Identify which cell holds the provided text, then report its [x, y] central coordinate. 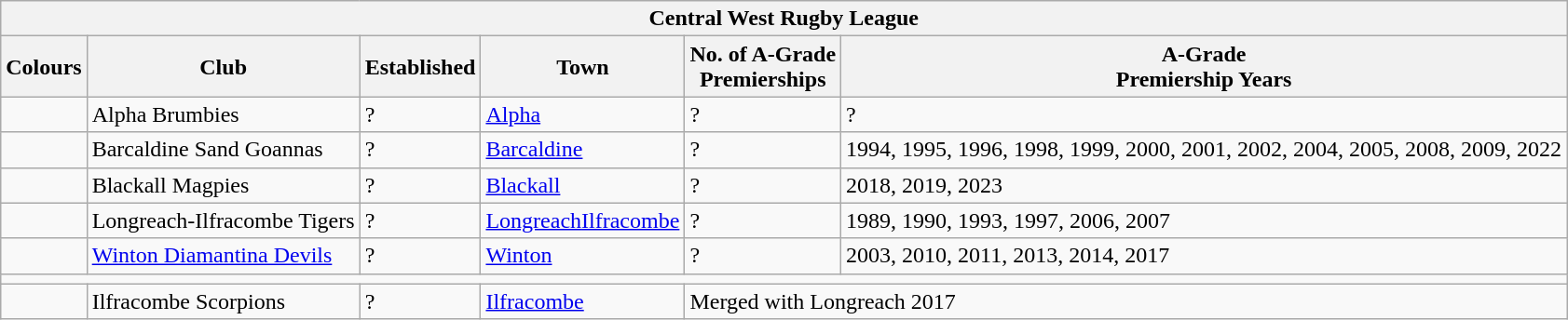
Established [420, 67]
Ilfracombe [583, 301]
Alpha Brumbies [224, 114]
Town [583, 67]
Winton Diamantina Devils [224, 256]
2018, 2019, 2023 [1204, 185]
Colours [44, 67]
Club [224, 67]
Barcaldine [583, 150]
Central West Rugby League [784, 19]
Blackall Magpies [224, 185]
Blackall [583, 185]
2003, 2010, 2011, 2013, 2014, 2017 [1204, 256]
Winton [583, 256]
Ilfracombe Scorpions [224, 301]
A-GradePremiership Years [1204, 67]
Barcaldine Sand Goannas [224, 150]
1994, 1995, 1996, 1998, 1999, 2000, 2001, 2002, 2004, 2005, 2008, 2009, 2022 [1204, 150]
Longreach-Ilfracombe Tigers [224, 220]
LongreachIlfracombe [583, 220]
Merged with Longreach 2017 [1125, 301]
1989, 1990, 1993, 1997, 2006, 2007 [1204, 220]
Alpha [583, 114]
No. of A-GradePremierships [763, 67]
